Extract the [x, y] coordinate from the center of the cell holding the provided text.  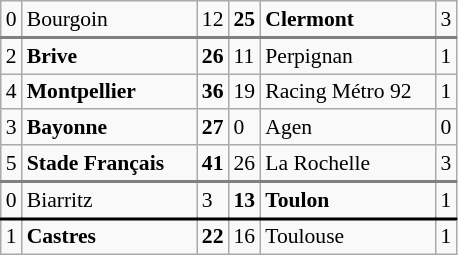
Castres [110, 237]
2 [12, 56]
Perpignan [348, 56]
19 [245, 92]
5 [12, 163]
41 [213, 163]
Montpellier [110, 92]
13 [245, 200]
16 [245, 237]
Stade Français [110, 163]
4 [12, 92]
25 [245, 19]
36 [213, 92]
22 [213, 237]
La Rochelle [348, 163]
Toulouse [348, 237]
Biarritz [110, 200]
11 [245, 56]
Racing Métro 92 [348, 92]
Bourgoin [110, 19]
Bayonne [110, 128]
Brive [110, 56]
Toulon [348, 200]
12 [213, 19]
27 [213, 128]
Clermont [348, 19]
Agen [348, 128]
